Detect which cell encompasses the target text, then output its [x, y] center coordinate. 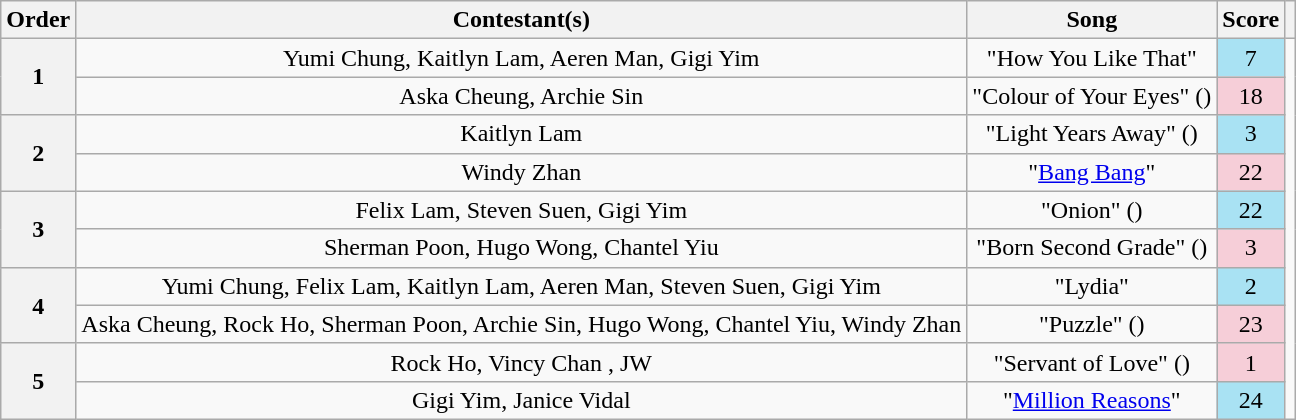
Kaitlyn Lam [522, 134]
Score [1251, 20]
"Servant of Love" () [1092, 362]
7 [1251, 58]
Rock Ho, Vincy Chan , JW [522, 362]
"Born Second Grade" () [1092, 248]
18 [1251, 96]
Sherman Poon, Hugo Wong, Chantel Yiu [522, 248]
23 [1251, 324]
Yumi Chung, Kaitlyn Lam, Aeren Man, Gigi Yim [522, 58]
Aska Cheung, Rock Ho, Sherman Poon, Archie Sin, Hugo Wong, Chantel Yiu, Windy Zhan [522, 324]
Yumi Chung, Felix Lam, Kaitlyn Lam, Aeren Man, Steven Suen, Gigi Yim [522, 286]
Gigi Yim, Janice Vidal [522, 400]
Contestant(s) [522, 20]
4 [38, 305]
"Million Reasons" [1092, 400]
"Colour of Your Eyes" () [1092, 96]
Felix Lam, Steven Suen, Gigi Yim [522, 210]
"Bang Bang" [1092, 172]
5 [38, 381]
"Lydia" [1092, 286]
"Onion" () [1092, 210]
Aska Cheung, Archie Sin [522, 96]
"Light Years Away" () [1092, 134]
Song [1092, 20]
Windy Zhan [522, 172]
24 [1251, 400]
"Puzzle" () [1092, 324]
"How You Like That" [1092, 58]
Order [38, 20]
